Return (X, Y) of the center of cell containing provided text 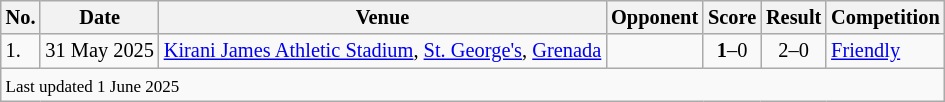
Last updated 1 June 2025 (473, 85)
Result (794, 17)
Kirani James Athletic Stadium, St. George's, Grenada (382, 51)
Friendly (885, 51)
No. (21, 17)
2–0 (794, 51)
1. (21, 51)
Date (99, 17)
Score (732, 17)
1–0 (732, 51)
Competition (885, 17)
Opponent (654, 17)
Venue (382, 17)
31 May 2025 (99, 51)
